Scan for the cell matching the given text and deliver its [X, Y] coordinate at center. 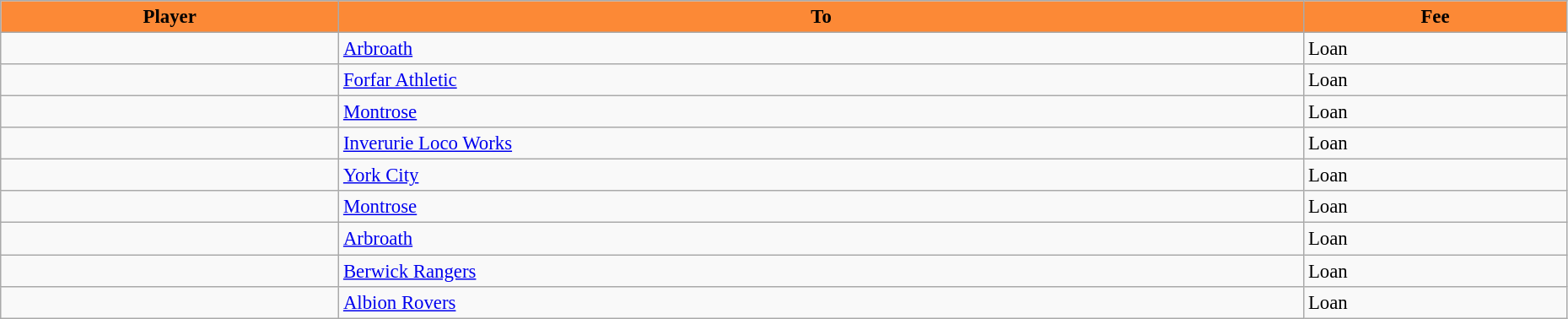
To [822, 17]
Player [170, 17]
Inverurie Loco Works [822, 143]
Albion Rovers [822, 302]
Forfar Athletic [822, 80]
Berwick Rangers [822, 271]
Fee [1436, 17]
York City [822, 176]
